Extract the (X, Y) coordinate from the center of the cell holding the provided text.  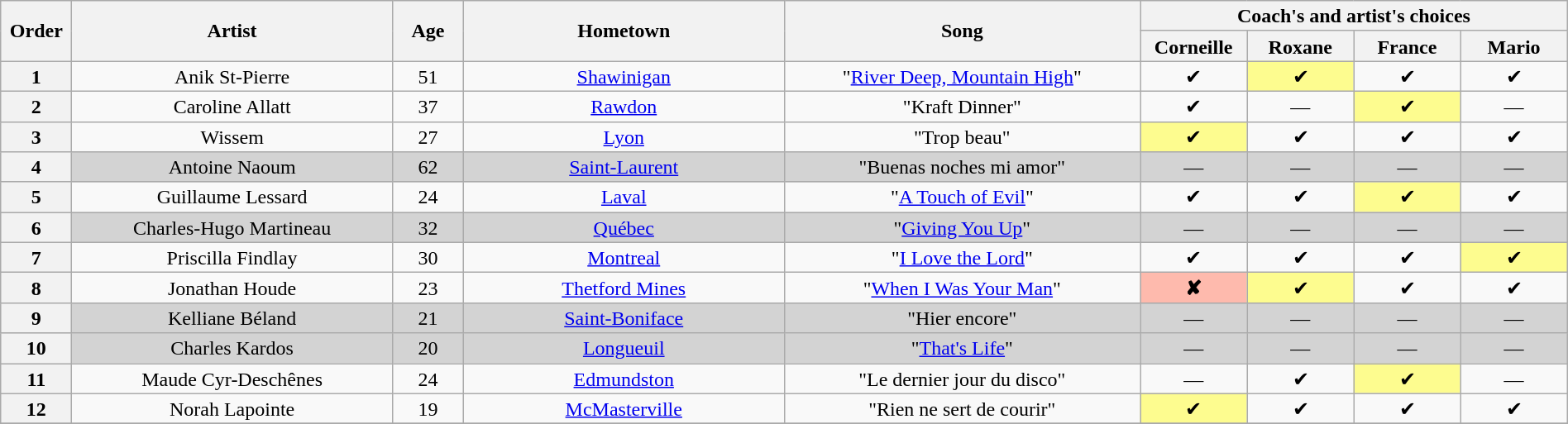
Order (36, 31)
21 (428, 317)
27 (428, 137)
Antoine Naoum (232, 167)
Age (428, 31)
Montreal (624, 258)
"I Love the Lord" (963, 258)
8 (36, 288)
Thetford Mines (624, 288)
Priscilla Findlay (232, 258)
Maude Cyr-Deschênes (232, 379)
"River Deep, Mountain High" (963, 76)
"Le dernier jour du disco" (963, 379)
Corneille (1194, 46)
McMasterville (624, 408)
France (1408, 46)
Norah Lapointe (232, 408)
Edmundston (624, 379)
Artist (232, 31)
Wissem (232, 137)
Saint-Laurent (624, 167)
19 (428, 408)
1 (36, 76)
Laval (624, 197)
"Buenas noches mi amor" (963, 167)
62 (428, 167)
7 (36, 258)
Anik St-Pierre (232, 76)
Song (963, 31)
Coach's and artist's choices (1355, 17)
2 (36, 106)
Shawinigan (624, 76)
Québec (624, 228)
5 (36, 197)
Mario (1513, 46)
Jonathan Houde (232, 288)
"Giving You Up" (963, 228)
9 (36, 317)
30 (428, 258)
Saint-Boniface (624, 317)
"Kraft Dinner" (963, 106)
51 (428, 76)
"A Touch of Evil" (963, 197)
32 (428, 228)
12 (36, 408)
Kelliane Béland (232, 317)
Charles-Hugo Martineau (232, 228)
Lyon (624, 137)
Charles Kardos (232, 349)
37 (428, 106)
4 (36, 167)
Guillaume Lessard (232, 197)
Caroline Allatt (232, 106)
Roxane (1300, 46)
"Hier encore" (963, 317)
Rawdon (624, 106)
"Trop beau" (963, 137)
23 (428, 288)
11 (36, 379)
20 (428, 349)
Longueuil (624, 349)
"When I Was Your Man" (963, 288)
"Rien ne sert de courir" (963, 408)
6 (36, 228)
3 (36, 137)
"That's Life" (963, 349)
Hometown (624, 31)
10 (36, 349)
✘ (1194, 288)
